Return the [x, y] coordinate for the center point of the cell that contains the specified text.  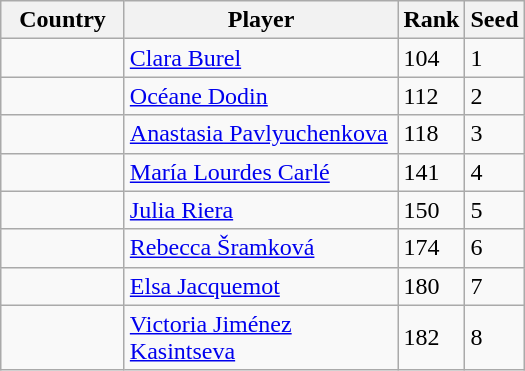
8 [494, 338]
Seed [494, 20]
Rebecca Šramková [261, 248]
Elsa Jacquemot [261, 286]
3 [494, 134]
104 [432, 58]
Julia Riera [261, 210]
Victoria Jiménez Kasintseva [261, 338]
Player [261, 20]
Anastasia Pavlyuchenkova [261, 134]
141 [432, 172]
4 [494, 172]
Rank [432, 20]
6 [494, 248]
174 [432, 248]
180 [432, 286]
2 [494, 96]
118 [432, 134]
182 [432, 338]
5 [494, 210]
150 [432, 210]
Océane Dodin [261, 96]
7 [494, 286]
María Lourdes Carlé [261, 172]
Country [63, 20]
1 [494, 58]
Clara Burel [261, 58]
112 [432, 96]
